Extract the (x, y) coordinate from the center of the cell holding the provided text.  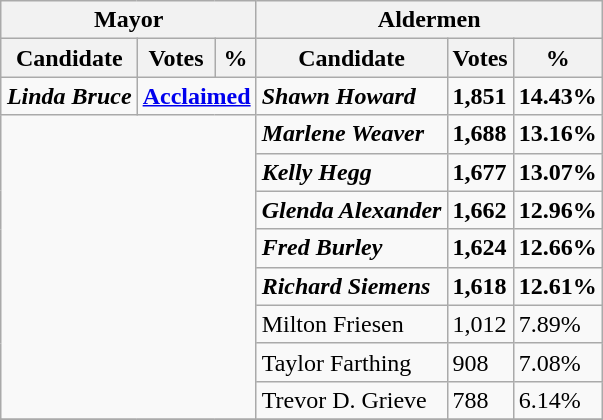
Milton Friesen (352, 324)
1,662 (480, 210)
788 (480, 400)
Marlene Weaver (352, 134)
Richard Siemens (352, 286)
Mayor (128, 20)
Taylor Farthing (352, 362)
14.43% (558, 96)
1,851 (480, 96)
13.16% (558, 134)
1,618 (480, 286)
Linda Bruce (69, 96)
Acclaimed (196, 96)
Fred Burley (352, 248)
7.08% (558, 362)
6.14% (558, 400)
7.89% (558, 324)
1,688 (480, 134)
12.61% (558, 286)
Aldermen (429, 20)
Kelly Hegg (352, 172)
Shawn Howard (352, 96)
13.07% (558, 172)
12.66% (558, 248)
Glenda Alexander (352, 210)
Trevor D. Grieve (352, 400)
1,624 (480, 248)
12.96% (558, 210)
908 (480, 362)
1,677 (480, 172)
1,012 (480, 324)
